Find where the given text appears and provide that cell's center as (x, y) coordinate. 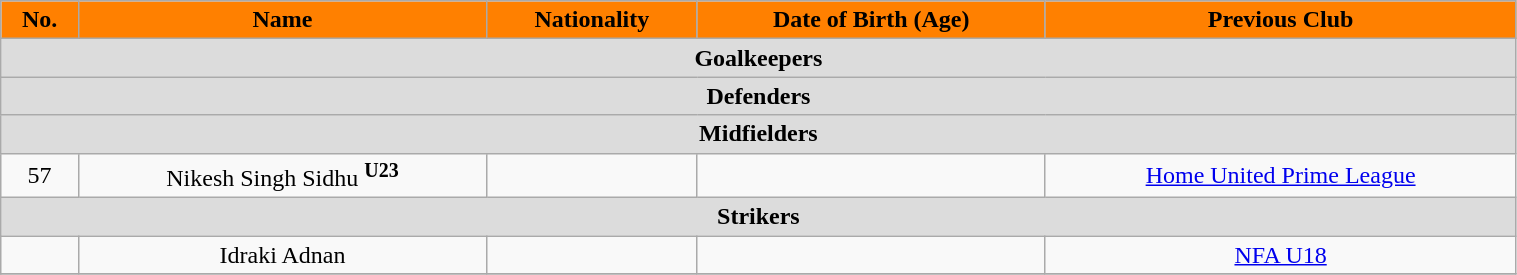
Strikers (758, 217)
Nikesh Singh Sidhu U23 (282, 176)
Date of Birth (Age) (871, 20)
Idraki Adnan (282, 255)
Midfielders (758, 134)
No. (40, 20)
57 (40, 176)
Name (282, 20)
Nationality (592, 20)
Defenders (758, 96)
Goalkeepers (758, 58)
NFA U18 (1280, 255)
Previous Club (1280, 20)
Home United Prime League (1280, 176)
